Provide the (x, y) coordinate of the cell's center where the given text is located.  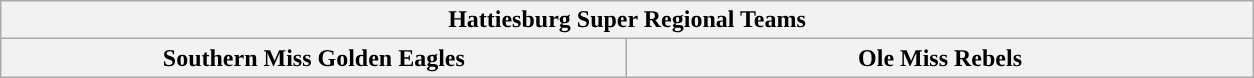
Ole Miss Rebels (940, 58)
Southern Miss Golden Eagles (314, 58)
Hattiesburg Super Regional Teams (627, 20)
